From the cell containing the given text, extract its center point as [x, y] coordinate. 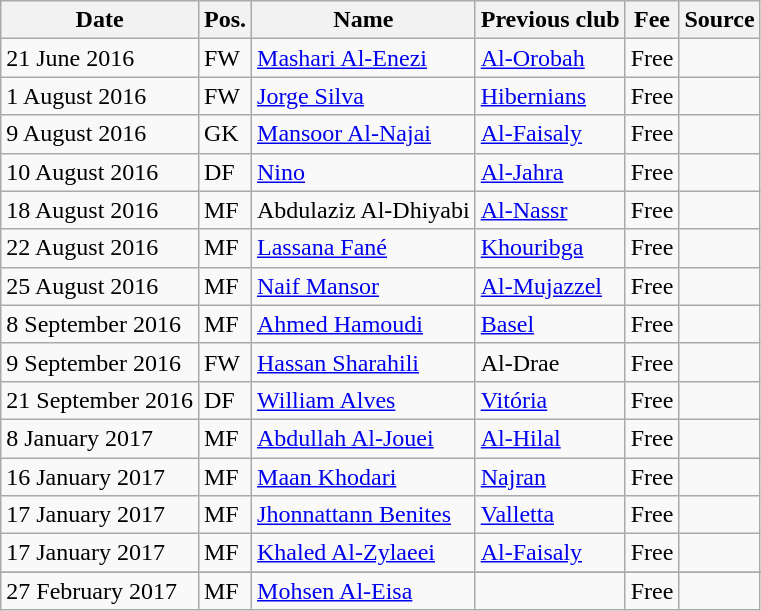
Al-Jahra [550, 172]
Source [720, 20]
GK [224, 134]
Hibernians [550, 96]
Khaled Al-Zylaeei [364, 553]
Al-Orobah [550, 58]
22 August 2016 [100, 248]
Abdulaziz Al-Dhiyabi [364, 210]
Date [100, 20]
Al-Mujazzel [550, 286]
Fee [652, 20]
Ahmed Hamoudi [364, 324]
Al-Hilal [550, 438]
Jorge Silva [364, 96]
Basel [550, 324]
9 August 2016 [100, 134]
8 January 2017 [100, 438]
Mansoor Al-Najai [364, 134]
Pos. [224, 20]
18 August 2016 [100, 210]
Abdullah Al-Jouei [364, 438]
Al-Drae [550, 362]
Jhonnattann Benites [364, 515]
16 January 2017 [100, 477]
Nino [364, 172]
Naif Mansor [364, 286]
9 September 2016 [100, 362]
10 August 2016 [100, 172]
Hassan Sharahili [364, 362]
Khouribga [550, 248]
William Alves [364, 400]
21 September 2016 [100, 400]
Vitória [550, 400]
1 August 2016 [100, 96]
21 June 2016 [100, 58]
27 February 2017 [100, 591]
Mohsen Al-Eisa [364, 591]
Valletta [550, 515]
Maan Khodari [364, 477]
Al-Nassr [550, 210]
Mashari Al-Enezi [364, 58]
Previous club [550, 20]
8 September 2016 [100, 324]
Lassana Fané [364, 248]
Najran [550, 477]
Name [364, 20]
25 August 2016 [100, 286]
